Return the (X, Y) coordinate for the center point of the cell that contains the specified text.  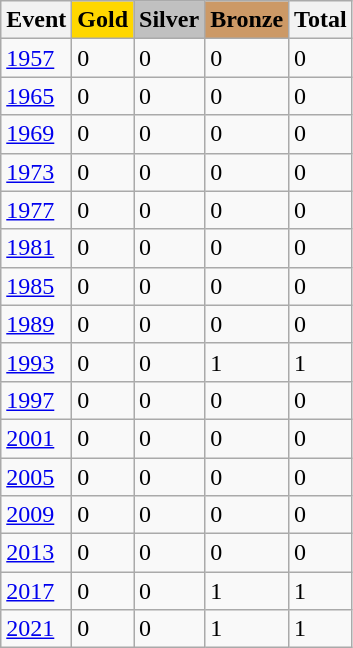
2009 (36, 515)
Silver (170, 20)
Total (321, 20)
Event (36, 20)
1973 (36, 172)
2001 (36, 438)
Bronze (247, 20)
1985 (36, 286)
2013 (36, 553)
1977 (36, 210)
1989 (36, 324)
1957 (36, 58)
1993 (36, 362)
1981 (36, 248)
1997 (36, 400)
2021 (36, 629)
2017 (36, 591)
1969 (36, 134)
Gold (103, 20)
2005 (36, 477)
1965 (36, 96)
